Provide the [x, y] coordinate of the cell's center where the given text is located.  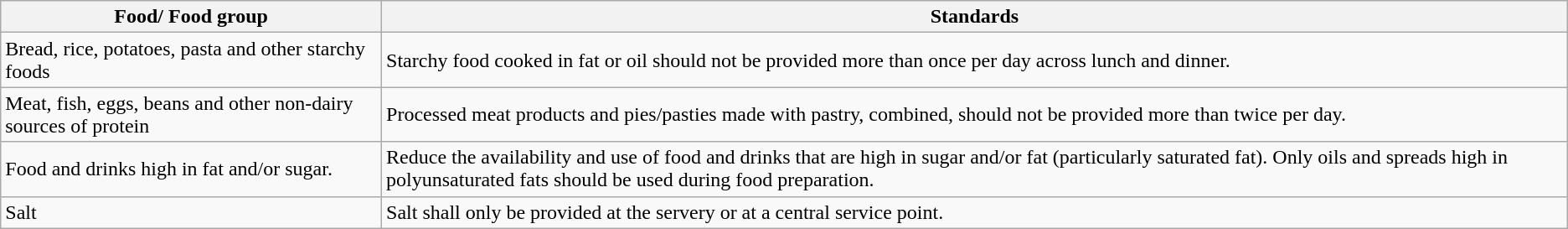
Salt shall only be provided at the servery or at a central service point. [975, 212]
Standards [975, 17]
Starchy food cooked in fat or oil should not be provided more than once per day across lunch and dinner. [975, 60]
Meat, fish, eggs, beans and other non-dairy sources of protein [191, 114]
Salt [191, 212]
Bread, rice, potatoes, pasta and other starchy foods [191, 60]
Processed meat products and pies/pasties made with pastry, combined, should not be provided more than twice per day. [975, 114]
Food and drinks high in fat and/or sugar. [191, 169]
Food/ Food group [191, 17]
